For the text-containing cell, return its midpoint in [X, Y] coordinate format. 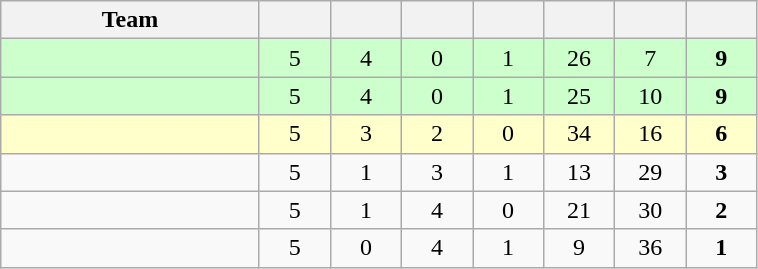
36 [650, 248]
Team [130, 20]
16 [650, 134]
25 [580, 96]
34 [580, 134]
26 [580, 58]
6 [722, 134]
21 [580, 210]
7 [650, 58]
29 [650, 172]
10 [650, 96]
13 [580, 172]
30 [650, 210]
